Detect which cell encompasses the target text, then output its (x, y) center coordinate. 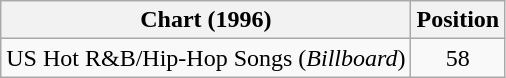
58 (458, 58)
US Hot R&B/Hip-Hop Songs (Billboard) (206, 58)
Chart (1996) (206, 20)
Position (458, 20)
